Identify which cell holds the provided text, then report its (x, y) central coordinate. 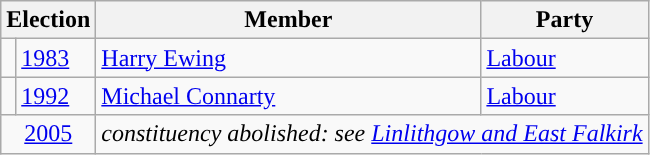
constituency abolished: see Linlithgow and East Falkirk (372, 134)
Harry Ewing (288, 58)
Party (564, 20)
2005 (48, 134)
Member (288, 20)
1983 (56, 58)
Election (48, 20)
1992 (56, 96)
Michael Connarty (288, 96)
